Return [x, y] of the center of cell containing provided text 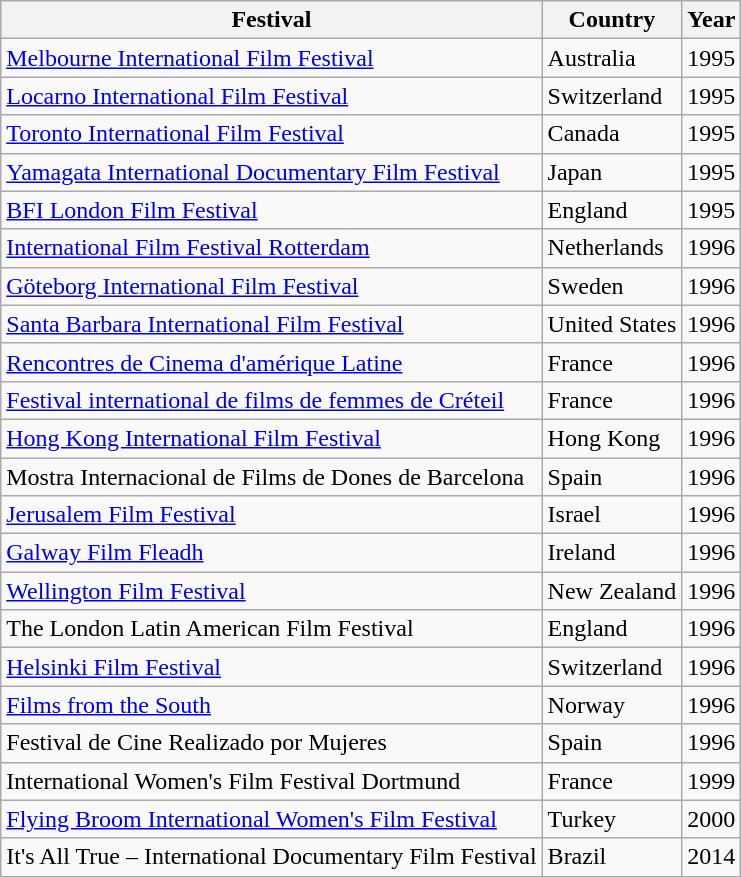
Melbourne International Film Festival [272, 58]
Israel [612, 515]
Canada [612, 134]
Yamagata International Documentary Film Festival [272, 172]
The London Latin American Film Festival [272, 629]
Festival [272, 20]
Wellington Film Festival [272, 591]
Festival de Cine Realizado por Mujeres [272, 743]
Netherlands [612, 248]
Festival international de films de femmes de Créteil [272, 400]
Hong Kong International Film Festival [272, 438]
Flying Broom International Women's Film Festival [272, 819]
Japan [612, 172]
BFI London Film Festival [272, 210]
It's All True – International Documentary Film Festival [272, 857]
Mostra Internacional de Films de Dones de Barcelona [272, 477]
Santa Barbara International Film Festival [272, 324]
Jerusalem Film Festival [272, 515]
Norway [612, 705]
International Film Festival Rotterdam [272, 248]
1999 [712, 781]
Hong Kong [612, 438]
Rencontres de Cinema d'amérique Latine [272, 362]
Country [612, 20]
New Zealand [612, 591]
Turkey [612, 819]
Göteborg International Film Festival [272, 286]
United States [612, 324]
Australia [612, 58]
Films from the South [272, 705]
Toronto International Film Festival [272, 134]
Helsinki Film Festival [272, 667]
Galway Film Fleadh [272, 553]
International Women's Film Festival Dortmund [272, 781]
2000 [712, 819]
Brazil [612, 857]
Year [712, 20]
Sweden [612, 286]
2014 [712, 857]
Locarno International Film Festival [272, 96]
Ireland [612, 553]
